For the text-containing cell, return its midpoint in [X, Y] coordinate format. 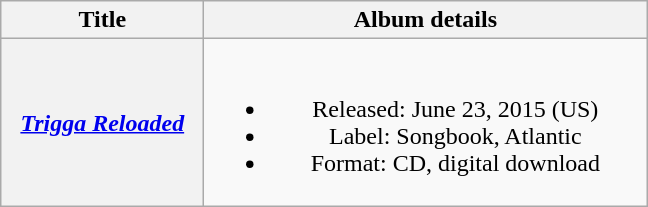
Album details [426, 20]
Trigga Reloaded [102, 122]
Title [102, 20]
Released: June 23, 2015 (US)Label: Songbook, AtlanticFormat: CD, digital download [426, 122]
